Find where the given text appears and provide that cell's center as (x, y) coordinate. 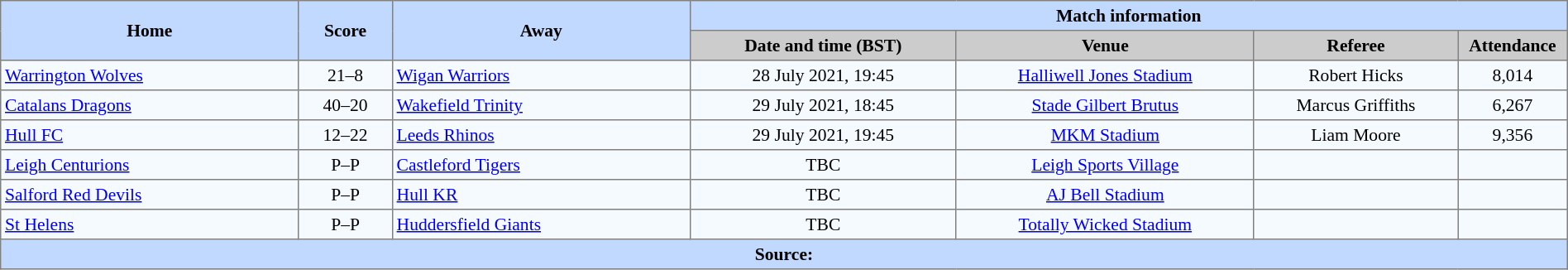
Leigh Centurions (150, 165)
Referee (1355, 46)
Stade Gilbert Brutus (1105, 105)
12–22 (346, 135)
Marcus Griffiths (1355, 105)
28 July 2021, 19:45 (823, 75)
Robert Hicks (1355, 75)
29 July 2021, 18:45 (823, 105)
Home (150, 31)
AJ Bell Stadium (1105, 195)
Attendance (1513, 46)
40–20 (346, 105)
Castleford Tigers (541, 165)
St Helens (150, 224)
Venue (1105, 46)
Wakefield Trinity (541, 105)
Huddersfield Giants (541, 224)
Score (346, 31)
Leigh Sports Village (1105, 165)
Wigan Warriors (541, 75)
Totally Wicked Stadium (1105, 224)
Away (541, 31)
Hull KR (541, 195)
6,267 (1513, 105)
MKM Stadium (1105, 135)
Date and time (BST) (823, 46)
Liam Moore (1355, 135)
Hull FC (150, 135)
29 July 2021, 19:45 (823, 135)
Source: (784, 254)
Catalans Dragons (150, 105)
Leeds Rhinos (541, 135)
8,014 (1513, 75)
Salford Red Devils (150, 195)
Match information (1128, 16)
Halliwell Jones Stadium (1105, 75)
21–8 (346, 75)
Warrington Wolves (150, 75)
9,356 (1513, 135)
